Pinpoint the cell where the given text exists, returning its [x, y] midpoint coordinate. 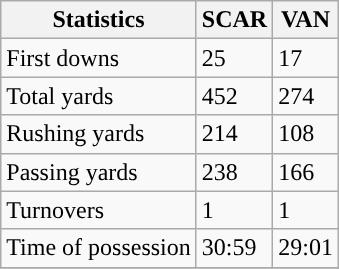
166 [306, 172]
Passing yards [99, 172]
Statistics [99, 20]
Total yards [99, 96]
29:01 [306, 248]
25 [234, 58]
108 [306, 134]
214 [234, 134]
Rushing yards [99, 134]
First downs [99, 58]
SCAR [234, 20]
17 [306, 58]
VAN [306, 20]
Time of possession [99, 248]
30:59 [234, 248]
274 [306, 96]
452 [234, 96]
238 [234, 172]
Turnovers [99, 210]
